Scan for the cell matching the given text and deliver its (X, Y) coordinate at center. 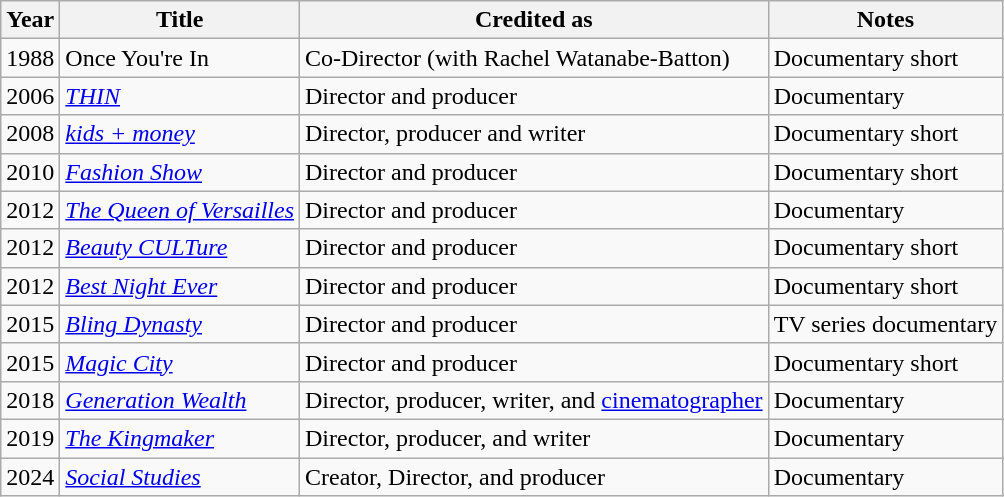
Director, producer, and writer (534, 438)
Creator, Director, and producer (534, 477)
Beauty CULTure (180, 248)
Co-Director (with Rachel Watanabe-Batton) (534, 58)
2024 (30, 477)
Fashion Show (180, 172)
Social Studies (180, 477)
2008 (30, 134)
2010 (30, 172)
2006 (30, 96)
1988 (30, 58)
The Queen of Versailles (180, 210)
The Kingmaker (180, 438)
Year (30, 20)
Director, producer and writer (534, 134)
Once You're In (180, 58)
Magic City (180, 362)
Credited as (534, 20)
kids + money (180, 134)
2019 (30, 438)
TV series documentary (886, 324)
2018 (30, 400)
Director, producer, writer, and cinematographer (534, 400)
Bling Dynasty (180, 324)
THIN (180, 96)
Title (180, 20)
Best Night Ever (180, 286)
Notes (886, 20)
Generation Wealth (180, 400)
